Return [X, Y] of the center of cell containing provided text 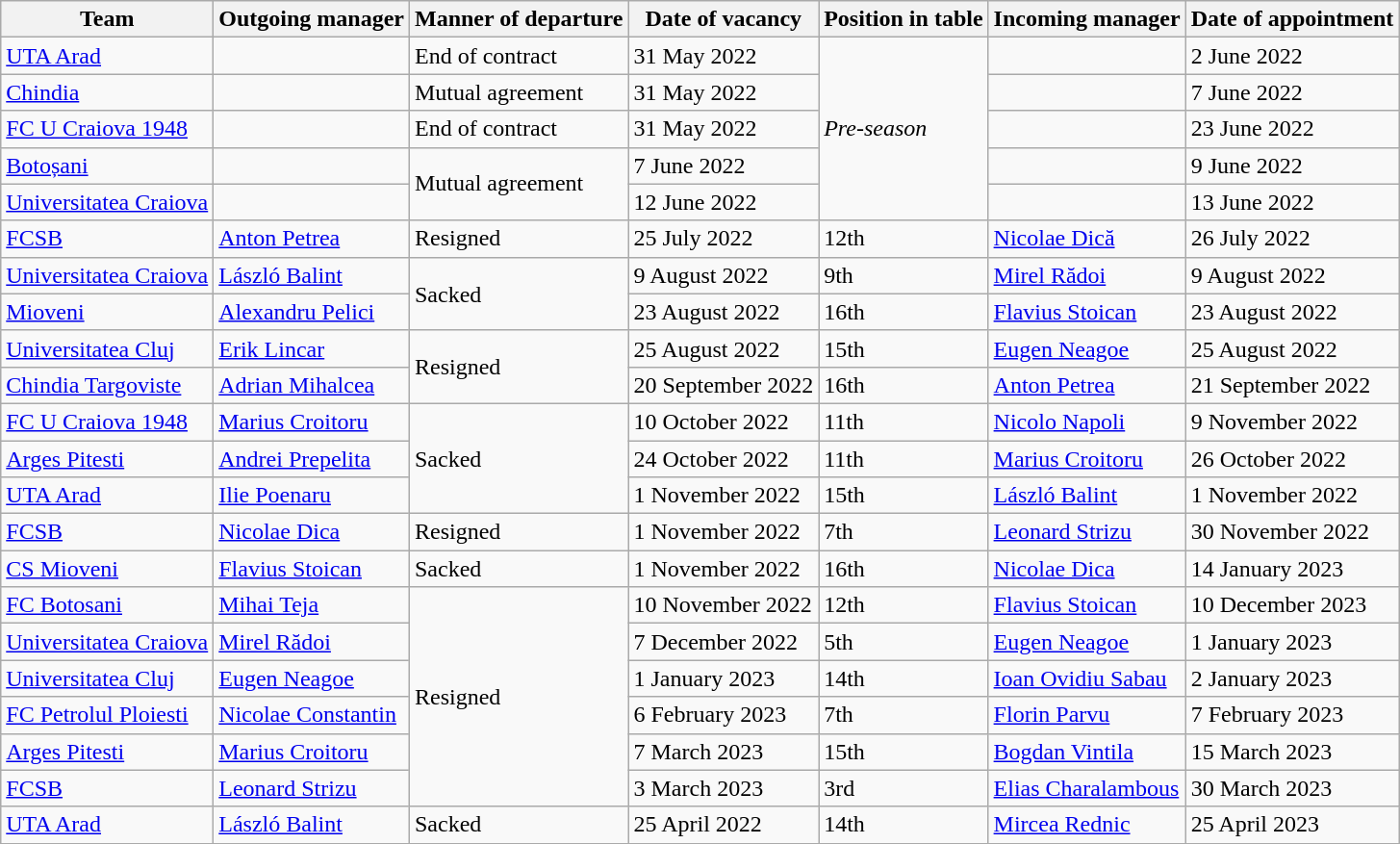
26 October 2022 [1292, 459]
30 November 2022 [1292, 532]
Date of appointment [1292, 19]
3rd [904, 788]
Mircea Rednic [1087, 825]
FC Petrolul Ploiesti [108, 715]
9 June 2022 [1292, 166]
24 October 2022 [724, 459]
20 September 2022 [724, 385]
Ilie Poenaru [312, 496]
Mioveni [108, 312]
10 October 2022 [724, 422]
Botoșani [108, 166]
Mihai Teja [312, 605]
21 September 2022 [1292, 385]
Adrian Mihalcea [312, 385]
Nicolo Napoli [1087, 422]
7 March 2023 [724, 752]
25 April 2022 [724, 825]
Andrei Prepelita [312, 459]
25 July 2022 [724, 239]
25 April 2023 [1292, 825]
Incoming manager [1087, 19]
2 January 2023 [1292, 678]
Elias Charalambous [1087, 788]
Manner of departure [518, 19]
26 July 2022 [1292, 239]
10 November 2022 [724, 605]
15 March 2023 [1292, 752]
2 June 2022 [1292, 56]
Alexandru Pelici [312, 312]
9 November 2022 [1292, 422]
7 December 2022 [724, 642]
14 January 2023 [1292, 569]
Team [108, 19]
Nicolae Constantin [312, 715]
CS Mioveni [108, 569]
7 February 2023 [1292, 715]
13 June 2022 [1292, 202]
Ioan Ovidiu Sabau [1087, 678]
FC Botosani [108, 605]
Erik Lincar [312, 348]
Pre-season [904, 129]
Nicolae Dică [1087, 239]
3 March 2023 [724, 788]
Florin Parvu [1087, 715]
30 March 2023 [1292, 788]
Chindia Targoviste [108, 385]
5th [904, 642]
23 June 2022 [1292, 129]
Position in table [904, 19]
Chindia [108, 92]
6 February 2023 [724, 715]
Date of vacancy [724, 19]
12 June 2022 [724, 202]
10 December 2023 [1292, 605]
Outgoing manager [312, 19]
Bogdan Vintila [1087, 752]
9th [904, 275]
